Identify which cell holds the provided text, then report its [x, y] central coordinate. 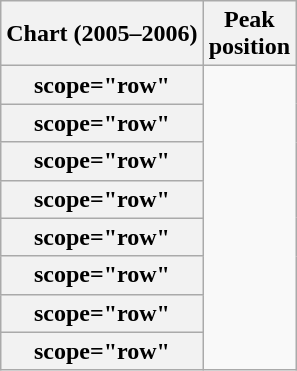
Peakposition [249, 34]
Chart (2005–2006) [102, 34]
